Scan for the cell matching the given text and deliver its (x, y) coordinate at center. 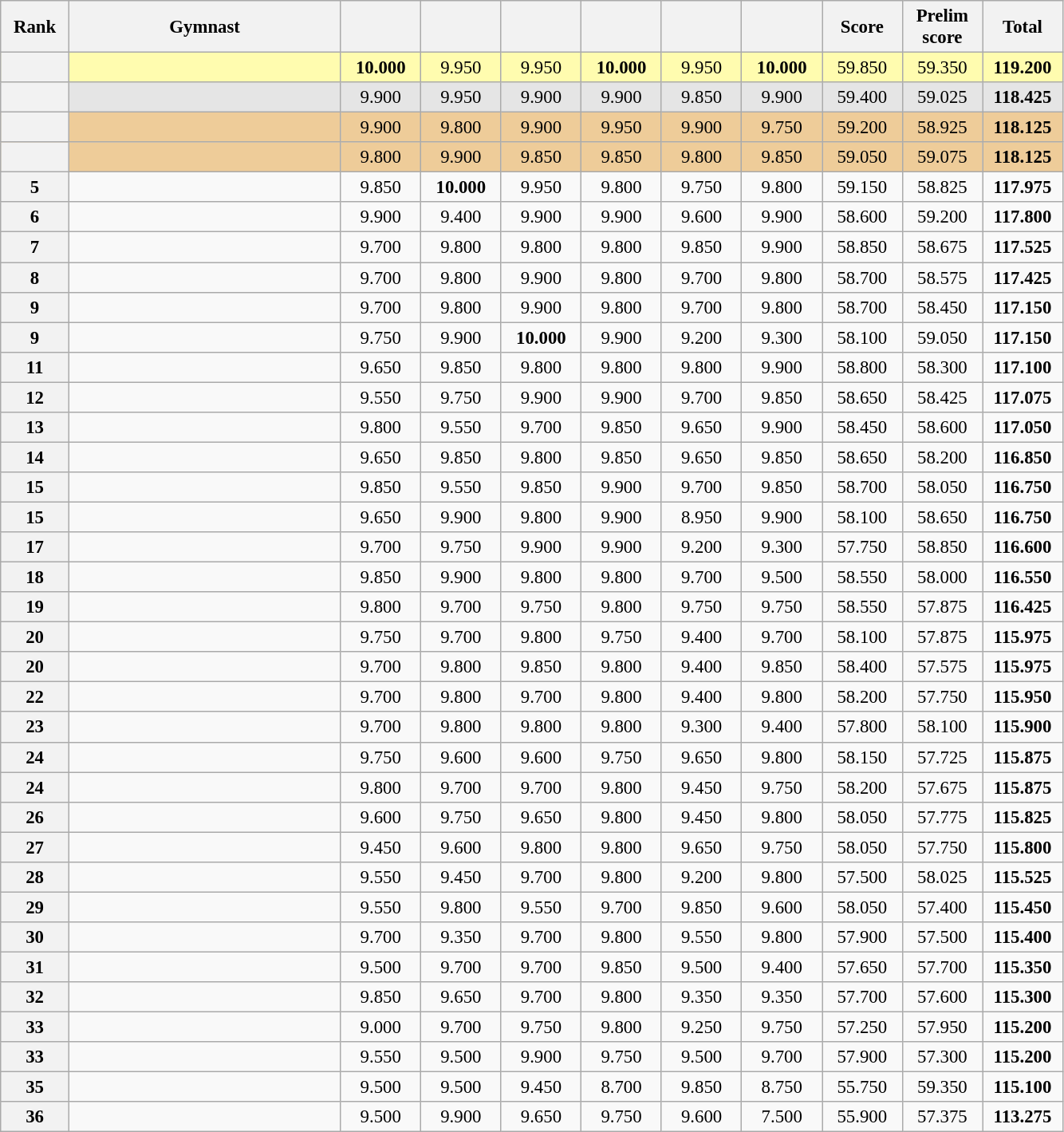
36 (35, 1117)
115.825 (1023, 817)
26 (35, 817)
59.025 (943, 97)
58.800 (861, 367)
57.300 (943, 1057)
116.425 (1023, 607)
59.850 (861, 68)
7.500 (782, 1117)
116.850 (1023, 457)
57.600 (943, 997)
58.825 (943, 187)
117.075 (1023, 397)
117.800 (1023, 218)
58.575 (943, 278)
57.650 (861, 967)
55.750 (861, 1087)
13 (35, 428)
59.075 (943, 157)
57.775 (943, 817)
18 (35, 578)
Prelim score (943, 27)
28 (35, 878)
19 (35, 607)
Rank (35, 27)
23 (35, 728)
7 (35, 247)
57.575 (943, 667)
22 (35, 697)
31 (35, 967)
17 (35, 547)
58.025 (943, 878)
117.425 (1023, 278)
113.275 (1023, 1117)
58.000 (943, 578)
117.525 (1023, 247)
29 (35, 907)
Total (1023, 27)
27 (35, 847)
14 (35, 457)
9.250 (702, 1027)
32 (35, 997)
119.200 (1023, 68)
115.950 (1023, 697)
35 (35, 1087)
115.900 (1023, 728)
5 (35, 187)
117.100 (1023, 367)
11 (35, 367)
59.150 (861, 187)
115.800 (1023, 847)
58.150 (861, 757)
59.400 (861, 97)
115.100 (1023, 1087)
57.800 (861, 728)
Score (861, 27)
115.450 (1023, 907)
8 (35, 278)
115.400 (1023, 937)
8.700 (622, 1087)
57.400 (943, 907)
117.050 (1023, 428)
118.425 (1023, 97)
8.750 (782, 1087)
9.000 (381, 1027)
115.350 (1023, 967)
115.525 (1023, 878)
57.950 (943, 1027)
115.300 (1023, 997)
8.950 (702, 517)
58.400 (861, 667)
116.600 (1023, 547)
57.675 (943, 787)
57.250 (861, 1027)
6 (35, 218)
Gymnast (204, 27)
58.675 (943, 247)
55.900 (861, 1117)
58.300 (943, 367)
117.975 (1023, 187)
57.725 (943, 757)
57.375 (943, 1117)
12 (35, 397)
30 (35, 937)
116.550 (1023, 578)
58.425 (943, 397)
58.925 (943, 128)
